Identify which cell holds the provided text, then report its (X, Y) central coordinate. 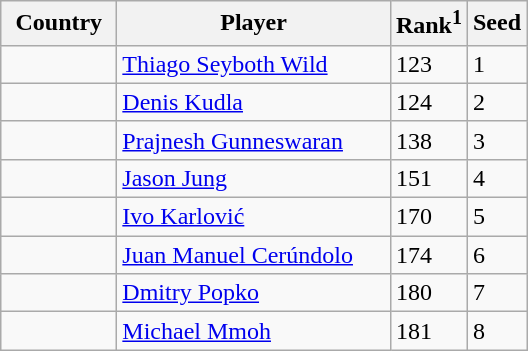
Thiago Seyboth Wild (254, 64)
181 (428, 331)
Seed (496, 24)
6 (496, 255)
123 (428, 64)
Player (254, 24)
1 (496, 64)
2 (496, 102)
5 (496, 217)
3 (496, 140)
174 (428, 255)
Juan Manuel Cerúndolo (254, 255)
Dmitry Popko (254, 293)
Jason Jung (254, 178)
Michael Mmoh (254, 331)
180 (428, 293)
4 (496, 178)
Country (59, 24)
Denis Kudla (254, 102)
151 (428, 178)
7 (496, 293)
138 (428, 140)
Ivo Karlović (254, 217)
8 (496, 331)
Rank1 (428, 24)
170 (428, 217)
124 (428, 102)
Prajnesh Gunneswaran (254, 140)
